Provide the (X, Y) coordinate of the cell's center where the given text is located.  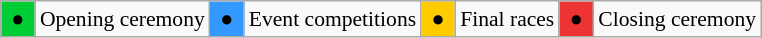
Event competitions (332, 19)
Final races (507, 19)
Closing ceremony (677, 19)
Opening ceremony (122, 19)
